Capture the cell that displays the provided text and extract its (x, y) central coordinate. 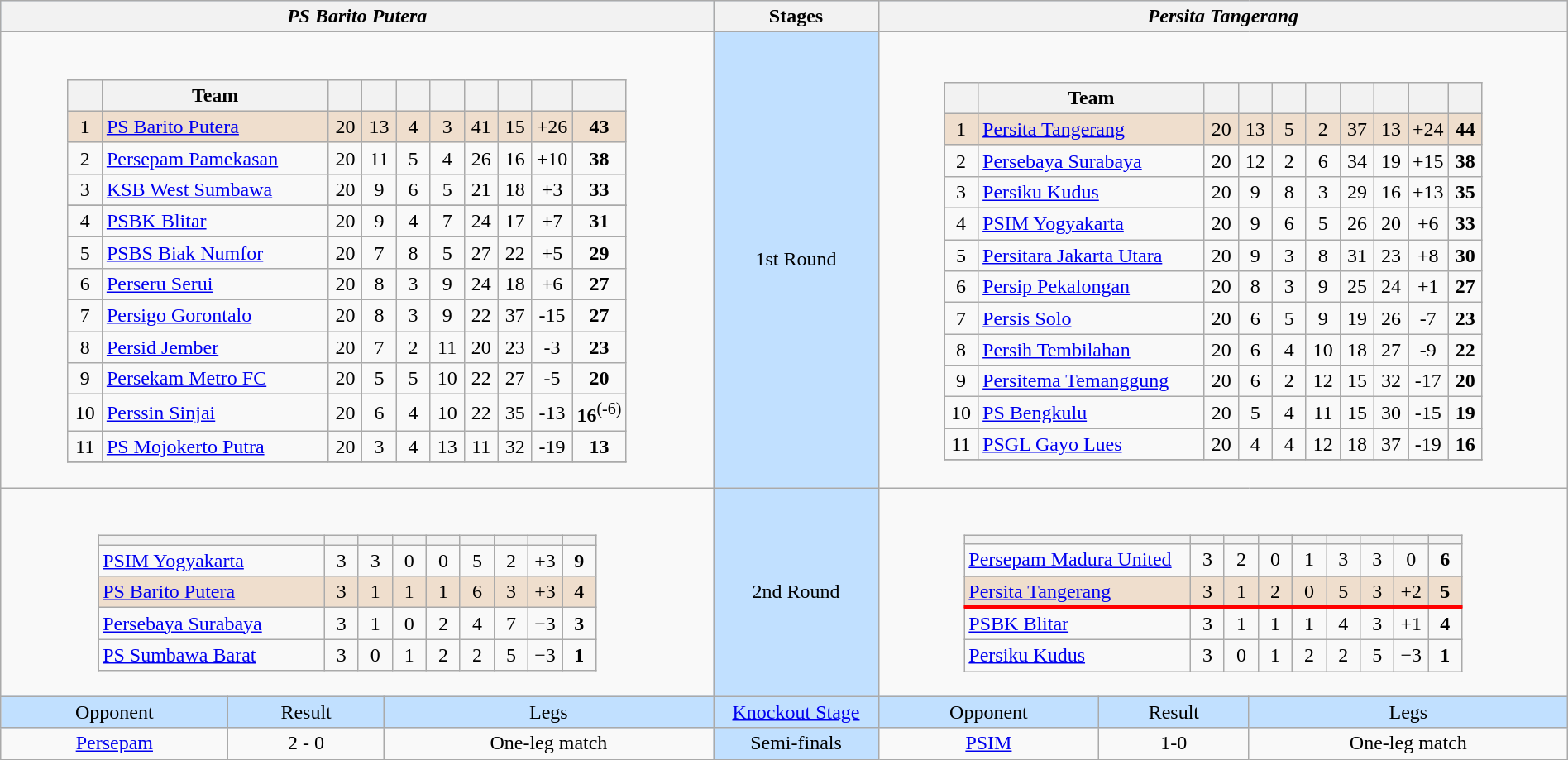
+26 (552, 127)
+13 (1429, 193)
43 (599, 127)
Persepam Madura United (1078, 560)
16(-6) (599, 413)
PSBS Biak Numfor (215, 252)
-3 (552, 347)
+2 (1411, 591)
+24 (1429, 129)
KSB West Sumbawa (215, 189)
Perssin Sinjai (215, 413)
PS Bengkulu (1092, 413)
+8 (1429, 256)
PSIM (988, 743)
2nd Round (796, 592)
-17 (1429, 381)
Persis Solo (1092, 318)
Persepam (114, 743)
Knockout Stage (796, 712)
Persitara Jakarta Utara (1092, 256)
Persekam Metro FC (215, 379)
Persid Jember (215, 347)
+15 (1429, 160)
25 (1356, 287)
PSIM Yogyakarta 3 3 0 0 5 2 +3 9 PS Barito Putera 3 1 1 1 6 3 +3 4 Persebaya Surabaya 3 1 0 2 4 7 −3 3 PS Sumbawa Barat 3 0 1 2 2 5 −3 1 (357, 592)
Persigo Gorontalo (215, 316)
+7 (552, 221)
44 (1465, 129)
Persepam Madura United 3 2 0 1 3 3 0 6 Persita Tangerang 3 1 2 0 5 3 +2 5 PSBK Blitar 3 1 1 1 4 3 +1 4 Persiku Kudus 3 0 1 2 2 5 −3 1 (1222, 592)
1st Round (796, 260)
-13 (552, 413)
Persih Tembilahan (1092, 350)
-9 (1429, 350)
34 (1356, 160)
+5 (552, 252)
Perseru Serui (215, 284)
Persepam Pamekasan (215, 158)
PS Mojokerto Putra (215, 447)
PS Sumbawa Barat (212, 655)
Stages (796, 17)
2 - 0 (306, 743)
PSGL Gayo Lues (1092, 444)
41 (481, 127)
+10 (552, 158)
1-0 (1174, 743)
21 (481, 189)
-7 (1429, 318)
-5 (552, 379)
Semi-finals (796, 743)
Persitema Temanggung (1092, 381)
17 (514, 221)
Persip Pekalongan (1092, 287)
